Detect which cell encompasses the target text, then output its (x, y) center coordinate. 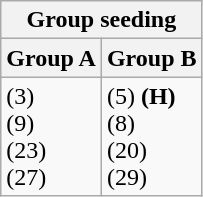
(3) (9) (23) (27) (52, 136)
(5) (H) (8) (20) (29) (152, 136)
Group A (52, 58)
Group seeding (102, 20)
Group B (152, 58)
